Search for the cell housing the specified text and yield its (x, y) center coordinate. 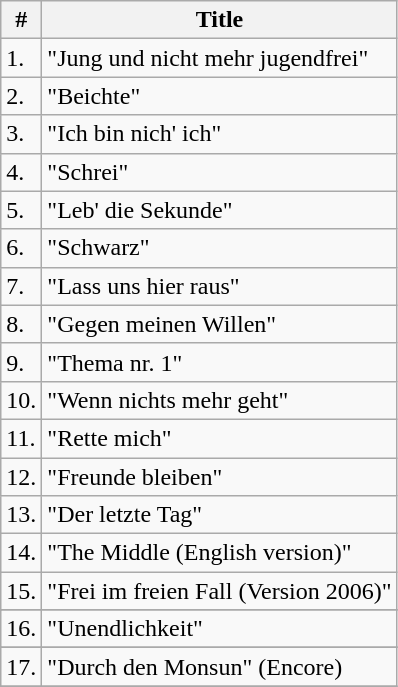
# (22, 20)
16. (22, 629)
8. (22, 324)
15. (22, 591)
"Gegen meinen Willen" (220, 324)
"Jung und nicht mehr jugendfrei" (220, 58)
"Wenn nichts mehr geht" (220, 400)
1. (22, 58)
"Frei im freien Fall (Version 2006)" (220, 591)
14. (22, 553)
"Freunde bleiben" (220, 477)
7. (22, 286)
"Ich bin nich' ich" (220, 134)
10. (22, 400)
17. (22, 667)
"Leb' die Sekunde" (220, 210)
9. (22, 362)
"Rette mich" (220, 438)
6. (22, 248)
"Unendlichkeit" (220, 629)
"The Middle (English version)" (220, 553)
"Durch den Monsun" (Encore) (220, 667)
13. (22, 515)
"Schrei" (220, 172)
12. (22, 477)
"Der letzte Tag" (220, 515)
"Schwarz" (220, 248)
3. (22, 134)
2. (22, 96)
"Lass uns hier raus" (220, 286)
"Beichte" (220, 96)
"Thema nr. 1" (220, 362)
5. (22, 210)
Title (220, 20)
4. (22, 172)
11. (22, 438)
